Identify which cell holds the provided text, then report its (x, y) central coordinate. 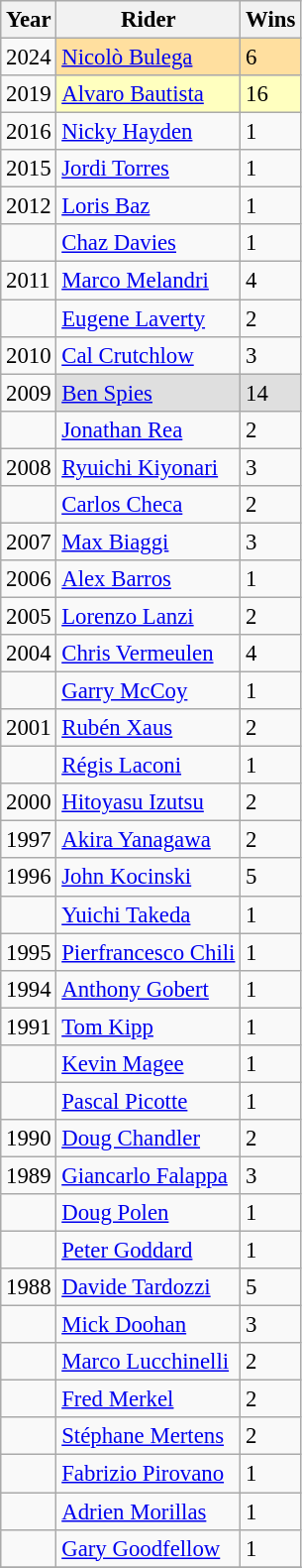
Régis Laconi (149, 766)
Rider (149, 20)
Pierfrancesco Chili (149, 952)
Giancarlo Falappa (149, 1175)
Tom Kipp (149, 1026)
Alex Barros (149, 579)
Adrien Morillas (149, 1511)
Pascal Picotte (149, 1101)
2001 (29, 728)
Gary Goodfellow (149, 1548)
Jordi Torres (149, 169)
Marco Melandri (149, 281)
6 (271, 58)
2024 (29, 58)
1996 (29, 878)
Loris Baz (149, 206)
2007 (29, 542)
1995 (29, 952)
1997 (29, 840)
2009 (29, 393)
1988 (29, 1287)
1994 (29, 989)
2016 (29, 132)
Yuichi Takeda (149, 914)
Wins (271, 20)
2008 (29, 467)
Nicky Hayden (149, 132)
Doug Polen (149, 1213)
Nicolò Bulega (149, 58)
Cal Crutchlow (149, 355)
2000 (29, 802)
Rubén Xaus (149, 728)
Max Biaggi (149, 542)
Ryuichi Kiyonari (149, 467)
Stéphane Mertens (149, 1437)
Davide Tardozzi (149, 1287)
2004 (29, 654)
1991 (29, 1026)
Fred Merkel (149, 1399)
Chris Vermeulen (149, 654)
2010 (29, 355)
1989 (29, 1175)
Alvaro Bautista (149, 94)
Marco Lucchinelli (149, 1362)
John Kocinski (149, 878)
Peter Goddard (149, 1251)
2011 (29, 281)
2012 (29, 206)
Fabrizio Pirovano (149, 1474)
Year (29, 20)
Jonathan Rea (149, 429)
Doug Chandler (149, 1139)
Chaz Davies (149, 243)
Garry McCoy (149, 691)
Eugene Laverty (149, 318)
Kevin Magee (149, 1064)
1990 (29, 1139)
16 (271, 94)
2006 (29, 579)
Hitoyasu Izutsu (149, 802)
Anthony Gobert (149, 989)
Lorenzo Lanzi (149, 616)
2019 (29, 94)
Akira Yanagawa (149, 840)
Ben Spies (149, 393)
Mick Doohan (149, 1325)
2015 (29, 169)
14 (271, 393)
2005 (29, 616)
Carlos Checa (149, 505)
